Output the [X, Y] coordinate of the center of the cell containing the given text.  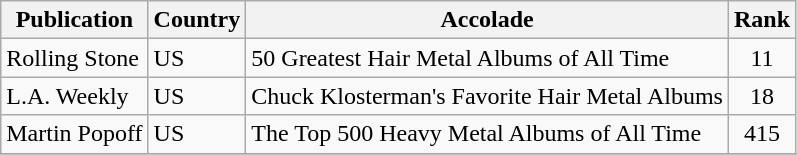
Chuck Klosterman's Favorite Hair Metal Albums [488, 96]
18 [762, 96]
L.A. Weekly [74, 96]
Martin Popoff [74, 134]
415 [762, 134]
The Top 500 Heavy Metal Albums of All Time [488, 134]
11 [762, 58]
Rank [762, 20]
Rolling Stone [74, 58]
50 Greatest Hair Metal Albums of All Time [488, 58]
Accolade [488, 20]
Country [197, 20]
Publication [74, 20]
